From the cell containing the given text, extract its center point as [X, Y] coordinate. 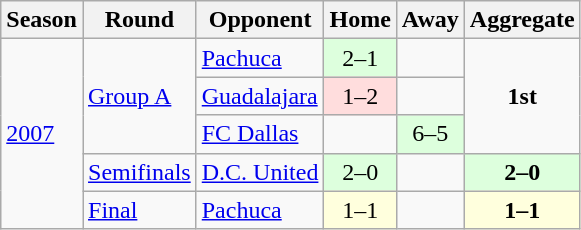
Guadalajara [260, 96]
1–2 [360, 96]
2007 [42, 134]
2–1 [360, 58]
Group A [139, 96]
Season [42, 20]
Final [139, 210]
Away [430, 20]
Opponent [260, 20]
1st [522, 96]
6–5 [430, 134]
Round [139, 20]
Semifinals [139, 172]
Aggregate [522, 20]
Home [360, 20]
D.C. United [260, 172]
FC Dallas [260, 134]
